Extract the [x, y] coordinate from the center of the cell holding the provided text.  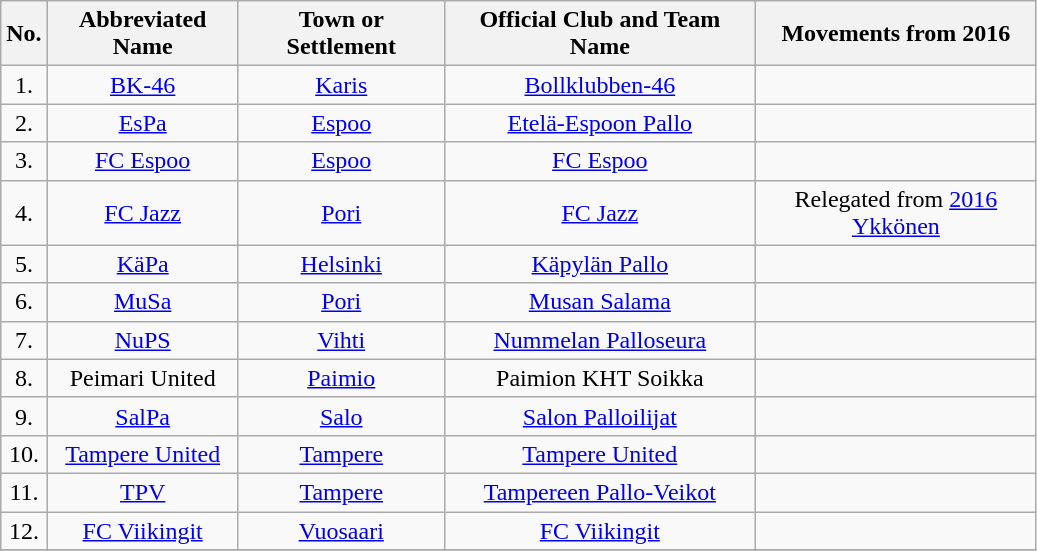
3. [24, 161]
Paimion KHT Soikka [600, 378]
NuPS [142, 340]
BK-46 [142, 85]
No. [24, 34]
KäPa [142, 264]
2. [24, 123]
Relegated from 2016 Ykkönen [896, 212]
Movements from 2016 [896, 34]
Helsinki [341, 264]
Karis [341, 85]
Paimio [341, 378]
Vuosaari [341, 531]
4. [24, 212]
Salo [341, 416]
Salon Palloilijat [600, 416]
Town or Settlement [341, 34]
1. [24, 85]
7. [24, 340]
Bollklubben-46 [600, 85]
Official Club and Team Name [600, 34]
Peimari United [142, 378]
6. [24, 302]
11. [24, 492]
Nummelan Palloseura [600, 340]
Vihti [341, 340]
12. [24, 531]
TPV [142, 492]
Etelä-Espoon Pallo [600, 123]
Abbreviated Name [142, 34]
8. [24, 378]
SalPa [142, 416]
10. [24, 454]
5. [24, 264]
Musan Salama [600, 302]
MuSa [142, 302]
Tampereen Pallo-Veikot [600, 492]
Käpylän Pallo [600, 264]
9. [24, 416]
EsPa [142, 123]
